From the cell containing the given text, extract its center point as (x, y) coordinate. 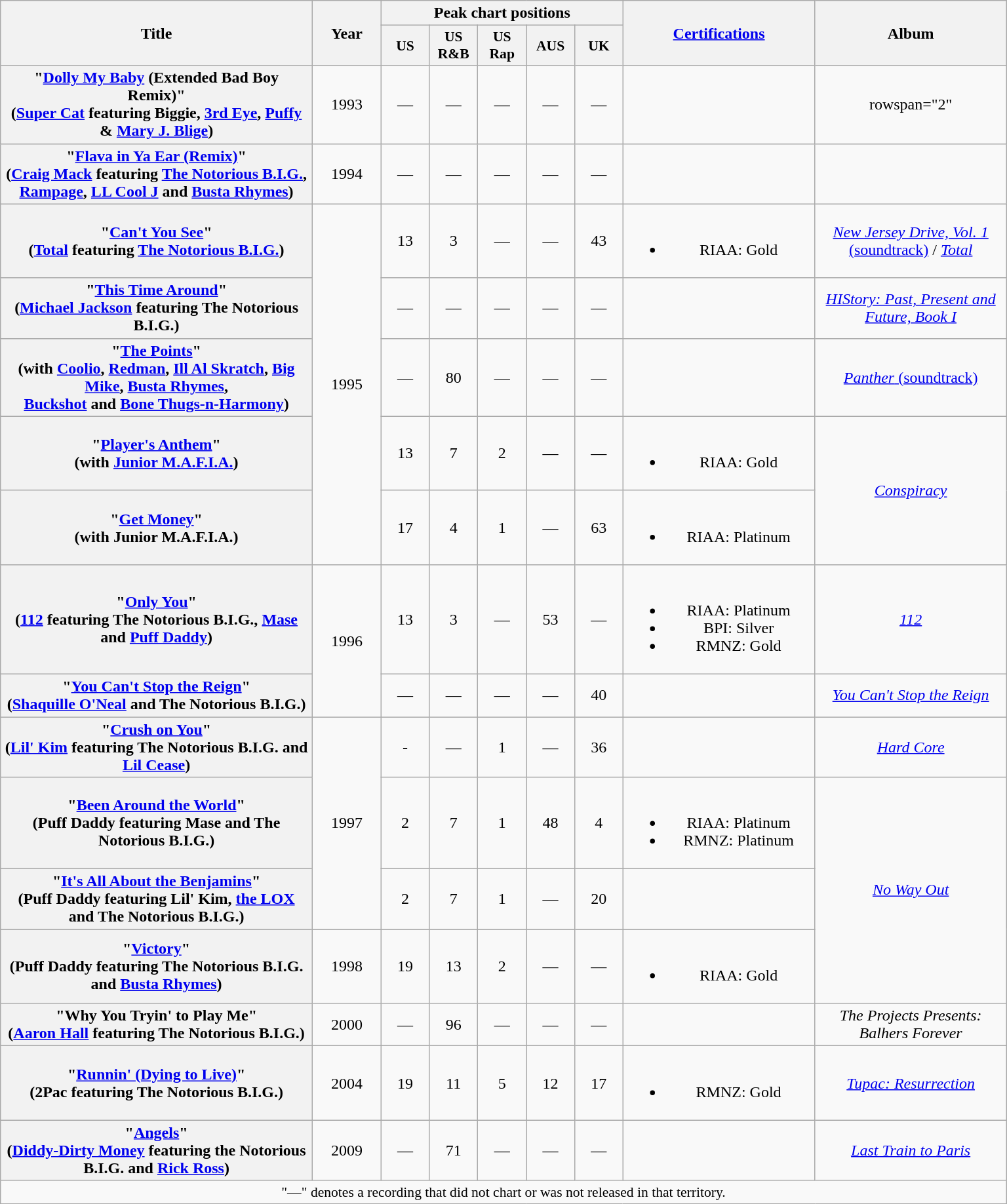
20 (599, 899)
HIStory: Past, Present and Future, Book I (911, 308)
"Flava in Ya Ear (Remix)"(Craig Mack featuring The Notorious B.I.G., Rampage, LL Cool J and Busta Rhymes) (157, 174)
2009 (346, 1150)
12 (551, 1083)
2004 (346, 1083)
"The Points"(with Coolio, Redman, Ill Al Skratch, Big Mike, Busta Rhymes,Buckshot and Bone Thugs-n-Harmony) (157, 378)
"Can't You See"(Total featuring The Notorious B.I.G.) (157, 241)
RIAA: Platinum (719, 527)
RIAA: PlatinumRMNZ: Platinum (719, 823)
96 (454, 1025)
"Crush on You"(Lil' Kim featuring The Notorious B.I.G. and Lil Cease) (157, 747)
AUS (551, 46)
71 (454, 1150)
"—" denotes a recording that did not chart or was not released in that territory. (503, 1192)
53 (551, 619)
11 (454, 1083)
"Get Money"(with Junior M.A.F.I.A.) (157, 527)
Conspiracy (911, 490)
"Been Around the World"(Puff Daddy featuring Mase and The Notorious B.I.G.) (157, 823)
No Way Out (911, 890)
New Jersey Drive, Vol. 1 (soundtrack) / Total (911, 241)
Year (346, 33)
US Rap (502, 46)
63 (599, 527)
"This Time Around"(Michael Jackson featuring The Notorious B.I.G.) (157, 308)
5 (502, 1083)
- (405, 747)
36 (599, 747)
Album (911, 33)
UK (599, 46)
RIAA: PlatinumBPI: SilverRMNZ: Gold (719, 619)
"Why You Tryin' to Play Me"(Aaron Hall featuring The Notorious B.I.G.) (157, 1025)
1998 (346, 966)
"Runnin' (Dying to Live)"(2Pac featuring The Notorious B.I.G.) (157, 1083)
1996 (346, 640)
Peak chart positions (502, 13)
The Projects Presents: Balhers Forever (911, 1025)
2000 (346, 1025)
US (405, 46)
RMNZ: Gold (719, 1083)
"It's All About the Benjamins"(Puff Daddy featuring Lil' Kim, the LOX and The Notorious B.I.G.) (157, 899)
US R&B (454, 46)
40 (599, 695)
112 (911, 619)
1995 (346, 384)
"Dolly My Baby (Extended Bad Boy Remix)"(Super Cat featuring Biggie, 3rd Eye, Puffy & Mary J. Blige) (157, 105)
1993 (346, 105)
"Angels"(Diddy-Dirty Money featuring the Notorious B.I.G. and Rick Ross) (157, 1150)
Panther (soundtrack) (911, 378)
"Only You"(112 featuring The Notorious B.I.G., Mase and Puff Daddy) (157, 619)
43 (599, 241)
Title (157, 33)
Hard Core (911, 747)
"Victory"(Puff Daddy featuring The Notorious B.I.G. and Busta Rhymes) (157, 966)
"Player's Anthem"(with Junior M.A.F.I.A.) (157, 454)
You Can't Stop the Reign (911, 695)
80 (454, 378)
Certifications (719, 33)
Tupac: Resurrection (911, 1083)
"You Can't Stop the Reign"(Shaquille O'Neal and The Notorious B.I.G.) (157, 695)
1994 (346, 174)
rowspan="2" (911, 105)
48 (551, 823)
1997 (346, 823)
Last Train to Paris (911, 1150)
